Identify which cell holds the provided text, then report its (x, y) central coordinate. 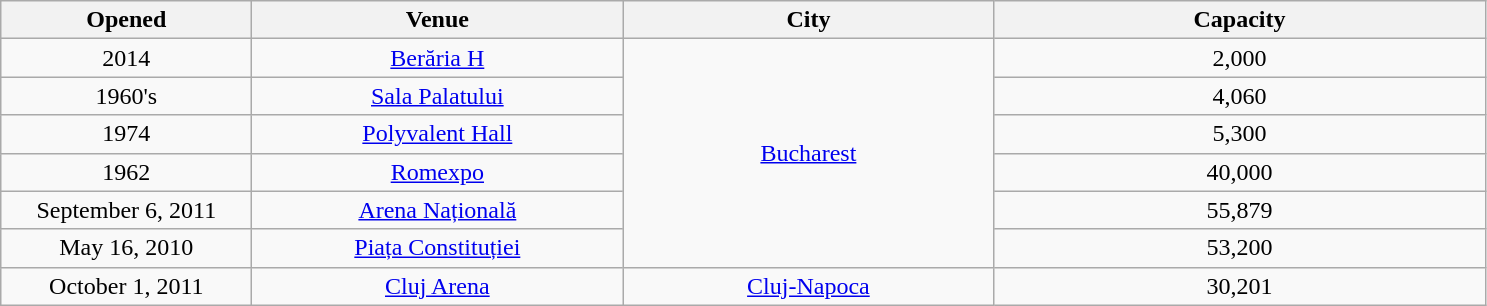
2,000 (1240, 58)
Sala Palatului (438, 96)
Opened (126, 20)
City (808, 20)
1962 (126, 172)
30,201 (1240, 286)
Cluj-Napoca (808, 286)
1974 (126, 134)
Arena Națională (438, 210)
Bucharest (808, 153)
Piața Constituției (438, 248)
2014 (126, 58)
Romexpo (438, 172)
Capacity (1240, 20)
55,879 (1240, 210)
5,300 (1240, 134)
1960's (126, 96)
40,000 (1240, 172)
September 6, 2011 (126, 210)
Venue (438, 20)
May 16, 2010 (126, 248)
4,060 (1240, 96)
Polyvalent Hall (438, 134)
Berăria H (438, 58)
October 1, 2011 (126, 286)
Cluj Arena (438, 286)
53,200 (1240, 248)
